Scan for the cell matching the given text and deliver its [X, Y] coordinate at center. 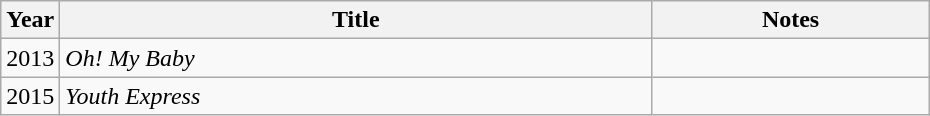
2013 [30, 58]
Title [356, 20]
Youth Express [356, 96]
Oh! My Baby [356, 58]
Notes [790, 20]
2015 [30, 96]
Year [30, 20]
